Provide the [x, y] coordinate of the cell's center where the given text is located.  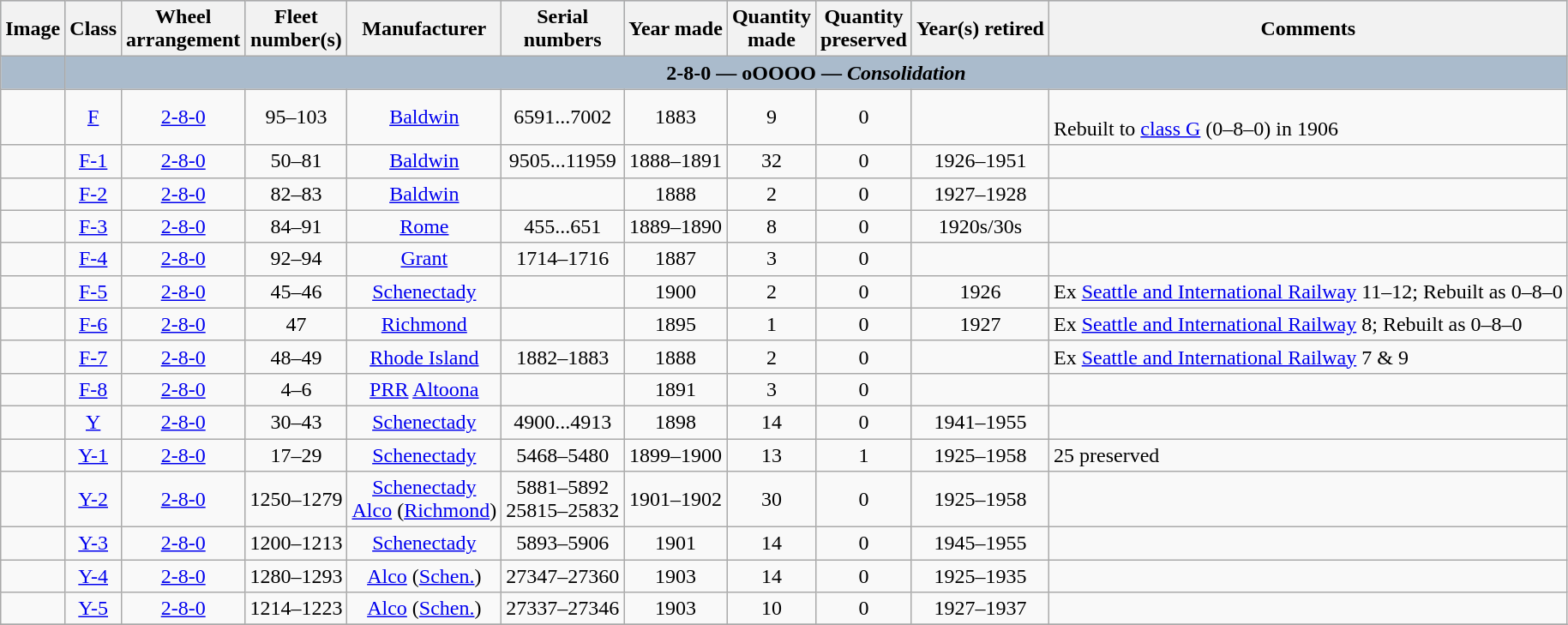
Ex Seattle and International Railway 7 & 9 [1308, 357]
Y-3 [93, 544]
Y-2 [93, 499]
5881–589225815–25832 [562, 499]
1926–1951 [980, 161]
45–46 [297, 291]
Rhode Island [424, 357]
Y-1 [93, 455]
Rome [424, 226]
1889–1890 [676, 226]
F-3 [93, 226]
Image [33, 29]
Y [93, 422]
5468–5480 [562, 455]
25 preserved [1308, 455]
Richmond [424, 324]
1200–1213 [297, 544]
27337–27346 [562, 609]
Fleetnumber(s) [297, 29]
1891 [676, 389]
1888–1891 [676, 161]
1927 [980, 324]
27347–27360 [562, 576]
5893–5906 [562, 544]
8 [772, 226]
Grant [424, 259]
Manufacturer [424, 29]
Comments [1308, 29]
Quantitymade [772, 29]
Rebuilt to class G (0–8–0) in 1906 [1308, 117]
F-5 [93, 291]
Y-4 [93, 576]
50–81 [297, 161]
1927–1937 [980, 609]
F-2 [93, 194]
1214–1223 [297, 609]
4–6 [297, 389]
1926 [980, 291]
F [93, 117]
1899–1900 [676, 455]
4900...4913 [562, 422]
9505...11959 [562, 161]
Ex Seattle and International Railway 8; Rebuilt as 0–8–0 [1308, 324]
1945–1955 [980, 544]
PRR Altoona [424, 389]
82–83 [297, 194]
Year(s) retired [980, 29]
F-4 [93, 259]
Year made [676, 29]
1887 [676, 259]
17–29 [297, 455]
F-7 [93, 357]
92–94 [297, 259]
1250–1279 [297, 499]
9 [772, 117]
2-8-0 — oOOOO — Consolidation [816, 73]
32 [772, 161]
1901 [676, 544]
F-6 [93, 324]
455...651 [562, 226]
F-1 [93, 161]
10 [772, 609]
Ex Seattle and International Railway 11–12; Rebuilt as 0–8–0 [1308, 291]
1895 [676, 324]
Class [93, 29]
13 [772, 455]
6591...7002 [562, 117]
84–91 [297, 226]
1882–1883 [562, 357]
1941–1955 [980, 422]
1714–1716 [562, 259]
Quantitypreserved [863, 29]
SchenectadyAlco (Richmond) [424, 499]
1920s/30s [980, 226]
1901–1902 [676, 499]
1883 [676, 117]
1280–1293 [297, 576]
1898 [676, 422]
F-8 [93, 389]
48–49 [297, 357]
Wheelarrangement [183, 29]
1900 [676, 291]
30 [772, 499]
Serialnumbers [562, 29]
1925–1935 [980, 576]
95–103 [297, 117]
30–43 [297, 422]
Y-5 [93, 609]
47 [297, 324]
1927–1928 [980, 194]
